Search for the cell housing the specified text and yield its [X, Y] center coordinate. 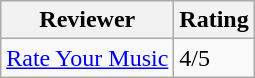
Rating [214, 20]
Rate Your Music [88, 58]
4/5 [214, 58]
Reviewer [88, 20]
